Return the [x, y] coordinate for the center point of the cell that contains the specified text.  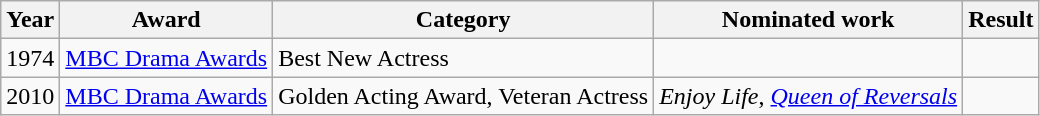
2010 [30, 96]
Nominated work [808, 20]
1974 [30, 58]
Category [464, 20]
Enjoy Life, Queen of Reversals [808, 96]
Best New Actress [464, 58]
Result [1001, 20]
Golden Acting Award, Veteran Actress [464, 96]
Award [166, 20]
Year [30, 20]
